For the text-containing cell, return its midpoint in [X, Y] coordinate format. 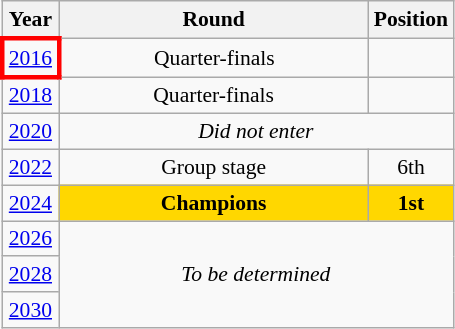
Did not enter [256, 132]
2030 [30, 310]
2026 [30, 239]
6th [411, 168]
2016 [30, 58]
Position [411, 20]
2022 [30, 168]
2028 [30, 275]
1st [411, 203]
To be determined [256, 274]
2020 [30, 132]
2024 [30, 203]
Group stage [214, 168]
Champions [214, 203]
Round [214, 20]
Year [30, 20]
2018 [30, 96]
